From the cell containing the given text, extract its center point as (X, Y) coordinate. 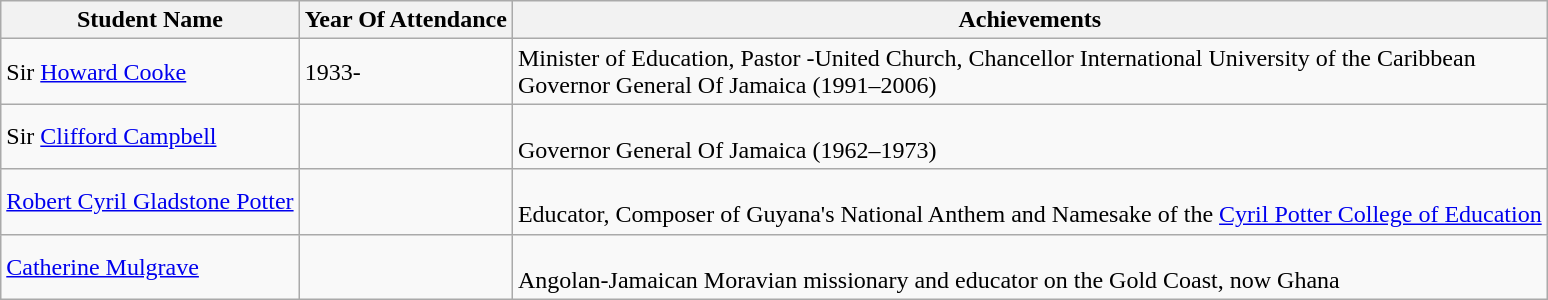
Achievements (1030, 20)
Governor General Of Jamaica (1962–1973) (1030, 136)
Educator, Composer of Guyana's National Anthem and Namesake of the Cyril Potter College of Education (1030, 202)
Student Name (150, 20)
Robert Cyril Gladstone Potter (150, 202)
Year Of Attendance (406, 20)
Sir Howard Cooke (150, 72)
Minister of Education, Pastor -United Church, Chancellor International University of the CaribbeanGovernor General Of Jamaica (1991–2006) (1030, 72)
Sir Clifford Campbell (150, 136)
Angolan-Jamaican Moravian missionary and educator on the Gold Coast, now Ghana (1030, 266)
Catherine Mulgrave (150, 266)
1933- (406, 72)
